Search for the cell housing the specified text and yield its [x, y] center coordinate. 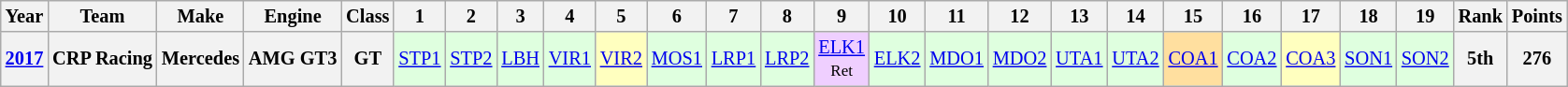
MOS1 [677, 59]
COA2 [1251, 59]
CRP Racing [103, 59]
8 [787, 16]
276 [1537, 59]
4 [570, 16]
MDO2 [1019, 59]
Team [103, 16]
LRP1 [733, 59]
7 [733, 16]
14 [1135, 16]
MDO1 [956, 59]
ELK1 Ret [842, 59]
COA3 [1311, 59]
2 [471, 16]
LRP2 [787, 59]
UTA1 [1079, 59]
SON2 [1425, 59]
Year [24, 16]
5th [1481, 59]
LBH [520, 59]
12 [1019, 16]
Engine [293, 16]
10 [898, 16]
ELK2 [898, 59]
AMG GT3 [293, 59]
Rank [1481, 16]
16 [1251, 16]
GT [367, 59]
15 [1193, 16]
17 [1311, 16]
Mercedes [200, 59]
VIR2 [621, 59]
SON1 [1369, 59]
11 [956, 16]
6 [677, 16]
COA1 [1193, 59]
STP2 [471, 59]
UTA2 [1135, 59]
19 [1425, 16]
3 [520, 16]
STP1 [419, 59]
Points [1537, 16]
Make [200, 16]
VIR1 [570, 59]
13 [1079, 16]
5 [621, 16]
Class [367, 16]
18 [1369, 16]
9 [842, 16]
1 [419, 16]
2017 [24, 59]
